Extract the [x, y] coordinate from the center of the cell holding the provided text.  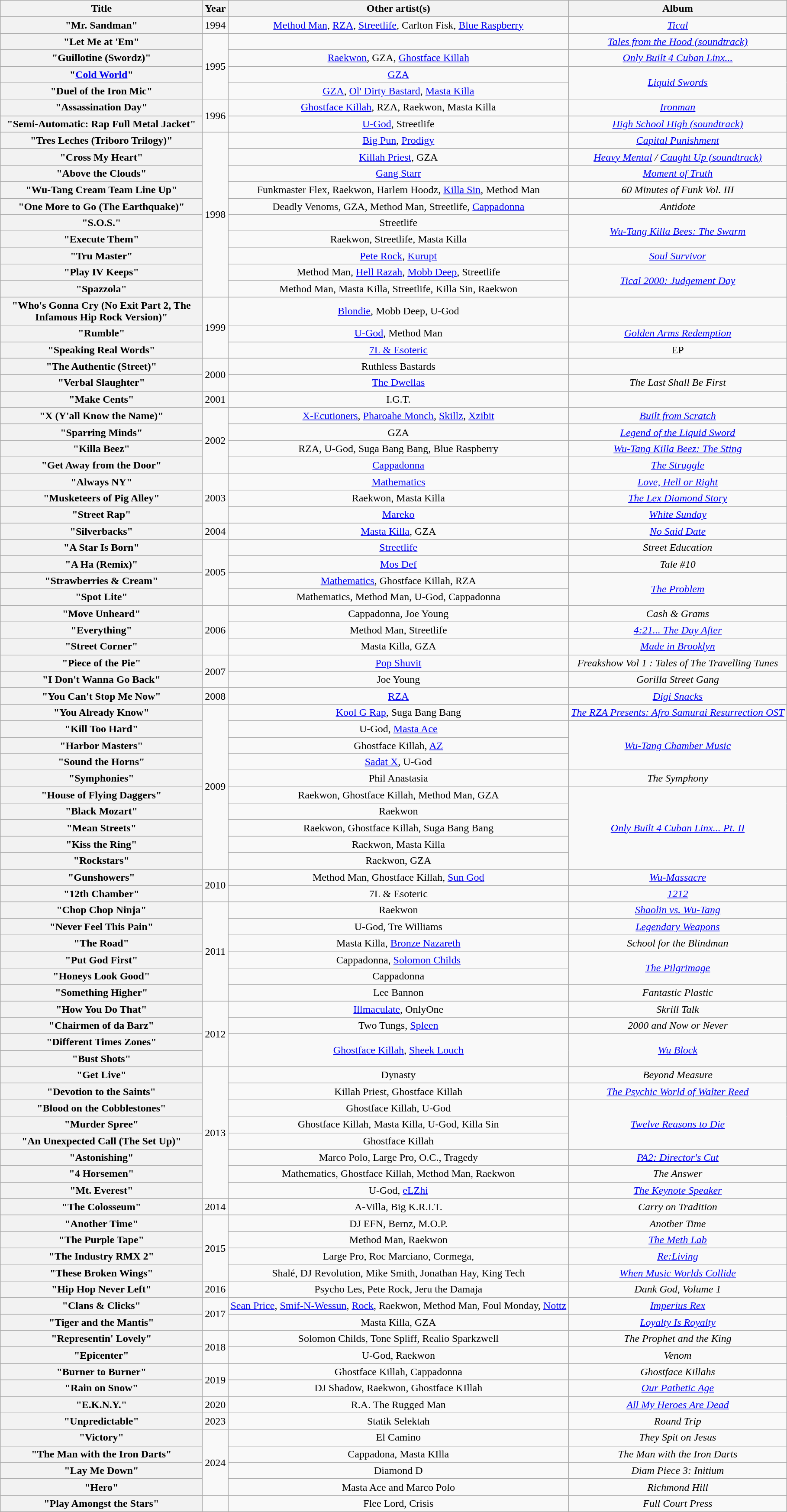
2010 [216, 885]
"12th Chamber" [101, 894]
"Tiger and the Mantis" [101, 1322]
"Mean Streets" [101, 828]
"Assassination Day" [101, 107]
Killah Priest, GZA [398, 157]
The Pilgrimage [678, 968]
"Spazzola" [101, 289]
"Honeys Look Good" [101, 976]
Imperius Rex [678, 1306]
Diam Piece 3: Initium [678, 1470]
"A Ha (Remix)" [101, 564]
Raekwon, GZA, Ghostface Killah [398, 58]
Gorilla Street Gang [678, 679]
Mathematics, Ghostface Killah, Method Man, Raekwon [398, 1174]
RZA [398, 696]
Freakshow Vol 1 : Tales of The Travelling Tunes [678, 663]
"Tru Master" [101, 256]
1994 [216, 25]
"Rumble" [101, 333]
"Tres Leches (Triboro Trilogy)" [101, 140]
Our Pathetic Age [678, 1388]
"How You Do That" [101, 1009]
2007 [216, 671]
Only Built 4 Cuban Linx... [678, 58]
Killah Priest, Ghostface Killah [398, 1092]
Gang Starr [398, 173]
Ghostface Killah, Masta Killa, U-God, Killa Sin [398, 1124]
"Gunshowers" [101, 877]
Method Man, Masta Killa, Streetlife, Killa Sin, Raekwon [398, 289]
RZA, U-God, Suga Bang Bang, Blue Raspberry [398, 449]
"Clans & Clicks" [101, 1306]
"Hip Hop Never Left" [101, 1289]
2017 [216, 1314]
U-God, Method Man [398, 333]
2016 [216, 1289]
Method Man, RZA, Streetlife, Carlton Fisk, Blue Raspberry [398, 25]
Ghostface Killah, RZA, Raekwon, Masta Killa [398, 107]
No Said Date [678, 531]
"Mt. Everest" [101, 1190]
The Symphony [678, 779]
4:21... The Day After [678, 630]
I.G.T. [398, 399]
A-Villa, Big K.R.I.T. [398, 1207]
Sadat X, U-God [398, 762]
"Guillotine (Swordz)" [101, 58]
Cash & Grams [678, 614]
Digi Snacks [678, 696]
Psycho Les, Pete Rock, Jeru the Damaja [398, 1289]
Raekwon, GZA [398, 861]
Fantastic Plastic [678, 992]
Wu-Tang Killa Beez: The Sting [678, 449]
"Another Time" [101, 1223]
Pete Rock, Kurupt [398, 256]
2009 [216, 786]
2003 [216, 498]
Mathematics, Method Man, U-God, Cappadonna [398, 597]
All My Heroes Are Dead [678, 1405]
2020 [216, 1405]
School for the Blindman [678, 943]
GZA, Ol' Dirty Bastard, Masta Killa [398, 91]
Shaolin vs. Wu-Tang [678, 910]
Dank God, Volume 1 [678, 1289]
DJ Shadow, Raekwon, Ghostface KIllah [398, 1388]
DJ EFN, Bernz, M.O.P. [398, 1223]
"Cold World" [101, 74]
"Mr. Sandman" [101, 25]
Masta Ace and Marco Polo [398, 1487]
High School High (soundtrack) [678, 124]
Cappadona, Masta KIlla [398, 1454]
2002 [216, 440]
"Blood on the Cobblestones" [101, 1108]
U-God, Raekwon [398, 1355]
Wu-Massacre [678, 877]
Loyalty Is Royalty [678, 1322]
Legendary Weapons [678, 927]
Cappadonna, Solomon Childs [398, 960]
"Make Cents" [101, 399]
Legend of the Liquid Sword [678, 432]
Tales from the Hood (soundtrack) [678, 42]
Richmond Hill [678, 1487]
Ghostface Killah, U-God [398, 1108]
"Victory" [101, 1438]
"Murder Spree" [101, 1124]
"E.K.N.Y." [101, 1405]
"Get Live" [101, 1075]
Deadly Venoms, GZA, Method Man, Streetlife, Cappadonna [398, 207]
"Spot Lite" [101, 597]
"Lay Me Down" [101, 1470]
Love, Hell or Right [678, 482]
The Problem [678, 589]
The Last Shall Be First [678, 383]
"Epicenter" [101, 1355]
Ghostface Killahs [678, 1372]
Title [101, 9]
U-God, eLZhi [398, 1190]
Raekwon, Streetlife, Masta Killa [398, 239]
"Above the Clouds" [101, 173]
"The Industry RMX 2" [101, 1256]
"Play Amongst the Stars" [101, 1503]
Method Man, Ghostface Killah, Sun God [398, 877]
Wu-Tang Chamber Music [678, 745]
"Killa Beez" [101, 449]
"Cross My Heart" [101, 157]
"You Can't Stop Me Now" [101, 696]
"The Road" [101, 943]
2000 and Now or Never [678, 1026]
2013 [216, 1133]
Sean Price, Smif-N-Wessun, Rock, Raekwon, Method Man, Foul Monday, Nottz [398, 1306]
2024 [216, 1462]
"Representin' Lovely" [101, 1339]
Wu-Tang Killa Bees: The Swarm [678, 231]
2014 [216, 1207]
"Strawberries & Cream" [101, 581]
"Execute Them" [101, 239]
Shalé, DJ Revolution, Mike Smith, Jonathan Hay, King Tech [398, 1273]
"Kiss the Ring" [101, 844]
Funkmaster Flex, Raekwon, Harlem Hoodz, Killa Sin, Method Man [398, 190]
Marco Polo, Large Pro, O.C., Tragedy [398, 1157]
Beyond Measure [678, 1075]
Raekwon, Ghostface Killah, Suga Bang Bang [398, 828]
2011 [216, 951]
Mathematics [398, 482]
Method Man, Streetlife [398, 630]
Kool G Rap, Suga Bang Bang [398, 712]
1998 [216, 215]
"Rockstars" [101, 861]
R.A. The Rugged Man [398, 1405]
The Lex Diamond Story [678, 498]
The Prophet and the King [678, 1339]
"Everything" [101, 630]
Other artist(s) [398, 9]
60 Minutes of Funk Vol. III [678, 190]
"The Man with the Iron Darts" [101, 1454]
X-Ecutioners, Pharoahe Monch, Skillz, Xzibit [398, 416]
Illmaculate, OnlyOne [398, 1009]
Joe Young [398, 679]
"S.O.S." [101, 223]
Blondie, Mobb Deep, U-God [398, 311]
"The Colosseum" [101, 1207]
Solomon Childs, Tone Spliff, Realio Sparkzwell [398, 1339]
The Keynote Speaker [678, 1190]
Twelve Reasons to Die [678, 1124]
2012 [216, 1034]
Heavy Mental / Caught Up (soundtrack) [678, 157]
"Speaking Real Words" [101, 350]
Venom [678, 1355]
2000 [216, 375]
The Dwellas [398, 383]
1996 [216, 116]
"An Unexpected Call (The Set Up)" [101, 1141]
"Move Unheard" [101, 614]
U-God, Masta Ace [398, 729]
Tical 2000: Judgement Day [678, 281]
1995 [216, 66]
"Play IV Keeps" [101, 272]
2015 [216, 1248]
"Sparring Minds" [101, 432]
"Street Corner" [101, 646]
"Duel of the Iron Mic" [101, 91]
"You Already Know" [101, 712]
"Rain on Snow" [101, 1388]
"The Purple Tape" [101, 1240]
The Struggle [678, 465]
2018 [216, 1347]
"Put God First" [101, 960]
PA2: Director's Cut [678, 1157]
White Sunday [678, 515]
"Kill Too Hard" [101, 729]
"X (Y'all Know the Name)" [101, 416]
U-God, Tre Williams [398, 927]
Mathematics, Ghostface Killah, RZA [398, 581]
"Different Times Zones" [101, 1042]
"Chop Chop Ninja" [101, 910]
"Semi-Automatic: Rap Full Metal Jacket" [101, 124]
"Get Away from the Door" [101, 465]
Two Tungs, Spleen [398, 1026]
Raekwon, Ghostface Killah, Method Man, GZA [398, 795]
When Music Worlds Collide [678, 1273]
Dynasty [398, 1075]
Moment of Truth [678, 173]
2019 [216, 1380]
Capital Punishment [678, 140]
Method Man, Raekwon [398, 1240]
Mareko [398, 515]
Cappadonna, Joe Young [398, 614]
Large Pro, Roc Marciano, Cormega, [398, 1256]
The Answer [678, 1174]
Tale #10 [678, 564]
The Man with the Iron Darts [678, 1454]
Album [678, 9]
"Symphonies" [101, 779]
The Meth Lab [678, 1240]
"The Authentic (Street)" [101, 366]
Round Trip [678, 1421]
"Who's Gonna Cry (No Exit Part 2, The Infamous Hip Rock Version)" [101, 311]
Big Pun, Prodigy [398, 140]
"Unpredictable" [101, 1421]
"Bust Shots" [101, 1059]
Antidote [678, 207]
Ghostface Killah [398, 1141]
"House of Flying Daggers" [101, 795]
"Street Rap" [101, 515]
Made in Brooklyn [678, 646]
"Black Mozart" [101, 811]
"Devotion to the Saints" [101, 1092]
Ghostface Killah, Sheek Louch [398, 1050]
The Psychic World of Walter Reed [678, 1092]
U-God, Streetlife [398, 124]
Ghostface Killah, Cappadonna [398, 1372]
Mos Def [398, 564]
"Harbor Masters" [101, 745]
Phil Anastasia [398, 779]
"Piece of the Pie" [101, 663]
They Spit on Jesus [678, 1438]
EP [678, 350]
"Burner to Burner" [101, 1372]
2023 [216, 1421]
Liquid Swords [678, 83]
"Hero" [101, 1487]
Re:Living [678, 1256]
"One More to Go (The Earthquake)" [101, 207]
Diamond D [398, 1470]
Method Man, Hell Razah, Mobb Deep, Streetlife [398, 272]
Ironman [678, 107]
Skrill Talk [678, 1009]
El Camino [398, 1438]
2001 [216, 399]
Only Built 4 Cuban Linx... Pt. II [678, 828]
"Musketeers of Pig Alley" [101, 498]
1999 [216, 327]
2008 [216, 696]
"These Broken Wings" [101, 1273]
Another Time [678, 1223]
Tical [678, 25]
"Astonishing" [101, 1157]
"Silverbacks" [101, 531]
1212 [678, 894]
Full Court Press [678, 1503]
2004 [216, 531]
Ghostface Killah, AZ [398, 745]
"Let Me at 'Em" [101, 42]
Golden Arms Redemption [678, 333]
Flee Lord, Crisis [398, 1503]
"I Don't Wanna Go Back" [101, 679]
Pop Shuvit [398, 663]
Built from Scratch [678, 416]
Statik Selektah [398, 1421]
"4 Horsemen" [101, 1174]
"Verbal Slaughter" [101, 383]
"Sound the Horns" [101, 762]
"Something Higher" [101, 992]
Masta Killa, Bronze Nazareth [398, 943]
Street Education [678, 548]
"Chairmen of da Barz" [101, 1026]
Soul Survivor [678, 256]
Carry on Tradition [678, 1207]
2005 [216, 572]
"A Star Is Born" [101, 548]
"Always NY" [101, 482]
2006 [216, 630]
"Never Feel This Pain" [101, 927]
The RZA Presents: Afro Samurai Resurrection OST [678, 712]
Lee Bannon [398, 992]
"Wu-Tang Cream Team Line Up" [101, 190]
Ruthless Bastards [398, 366]
Wu Block [678, 1050]
Year [216, 9]
